Find where the given text appears and provide that cell's center as [X, Y] coordinate. 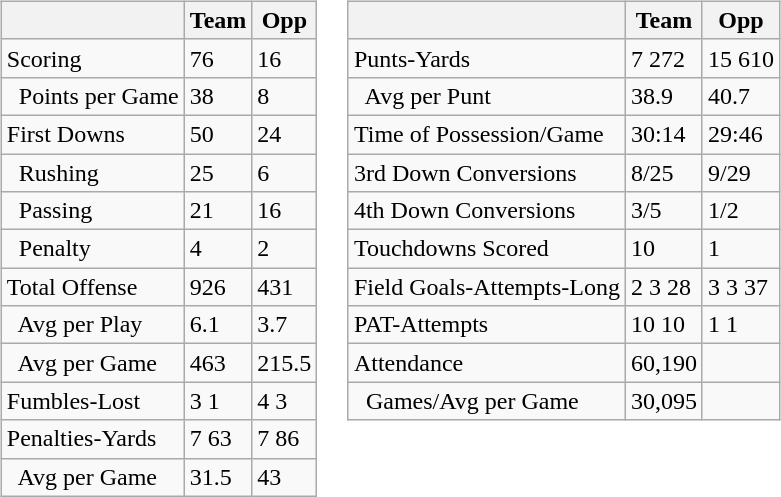
3 1 [218, 401]
Total Offense [92, 287]
7 272 [664, 58]
9/29 [740, 173]
Field Goals-Attempts-Long [486, 287]
3rd Down Conversions [486, 173]
Punts-Yards [486, 58]
8 [284, 96]
38.9 [664, 96]
60,190 [664, 363]
3.7 [284, 325]
40.7 [740, 96]
6 [284, 173]
PAT-Attempts [486, 325]
926 [218, 287]
Rushing [92, 173]
Attendance [486, 363]
215.5 [284, 363]
4 [218, 249]
21 [218, 211]
38 [218, 96]
Avg per Punt [486, 96]
1/2 [740, 211]
Scoring [92, 58]
10 10 [664, 325]
Penalty [92, 249]
4th Down Conversions [486, 211]
First Downs [92, 134]
6.1 [218, 325]
25 [218, 173]
Touchdowns Scored [486, 249]
30:14 [664, 134]
29:46 [740, 134]
Points per Game [92, 96]
76 [218, 58]
43 [284, 477]
30,095 [664, 401]
Avg per Play [92, 325]
10 [664, 249]
1 [740, 249]
3/5 [664, 211]
3 3 37 [740, 287]
Passing [92, 211]
463 [218, 363]
1 1 [740, 325]
7 86 [284, 439]
15 610 [740, 58]
24 [284, 134]
Fumbles-Lost [92, 401]
31.5 [218, 477]
8/25 [664, 173]
Time of Possession/Game [486, 134]
Games/Avg per Game [486, 401]
Penalties-Yards [92, 439]
50 [218, 134]
2 [284, 249]
7 63 [218, 439]
4 3 [284, 401]
2 3 28 [664, 287]
431 [284, 287]
